Find where the given text appears and provide that cell's center as [X, Y] coordinate. 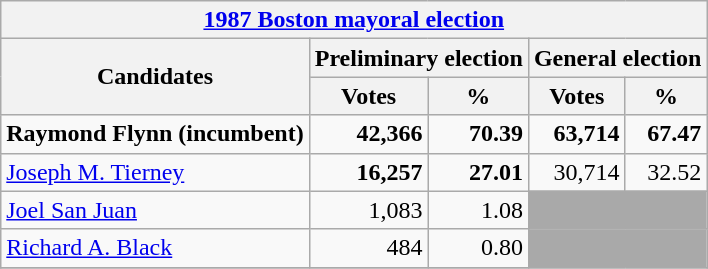
Joel San Juan [155, 210]
Candidates [155, 77]
42,366 [368, 134]
0.80 [478, 248]
67.47 [666, 134]
27.01 [478, 172]
30,714 [576, 172]
1987 Boston mayoral election [354, 20]
70.39 [478, 134]
Raymond Flynn (incumbent) [155, 134]
Joseph M. Tierney [155, 172]
Richard A. Black [155, 248]
16,257 [368, 172]
1,083 [368, 210]
1.08 [478, 210]
32.52 [666, 172]
484 [368, 248]
Preliminary election [418, 58]
63,714 [576, 134]
General election [617, 58]
